Search for the cell housing the specified text and yield its [X, Y] center coordinate. 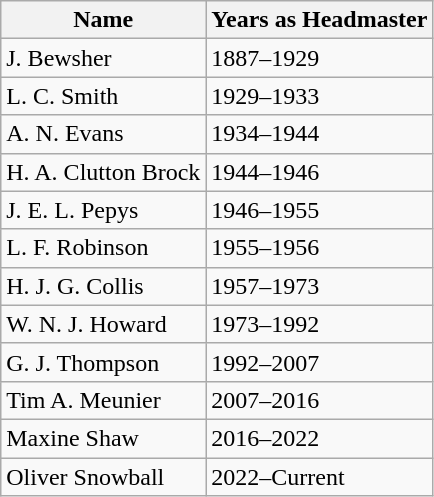
1944–1946 [320, 172]
1946–1955 [320, 210]
L. C. Smith [104, 96]
1955–1956 [320, 248]
G. J. Thompson [104, 362]
1973–1992 [320, 324]
L. F. Robinson [104, 248]
Tim A. Meunier [104, 400]
Years as Headmaster [320, 20]
1887–1929 [320, 58]
1957–1973 [320, 286]
2022–Current [320, 477]
J. Bewsher [104, 58]
2016–2022 [320, 438]
J. E. L. Pepys [104, 210]
Oliver Snowball [104, 477]
1929–1933 [320, 96]
H. A. Clutton Brock [104, 172]
1992–2007 [320, 362]
Maxine Shaw [104, 438]
1934–1944 [320, 134]
A. N. Evans [104, 134]
2007–2016 [320, 400]
W. N. J. Howard [104, 324]
H. J. G. Collis [104, 286]
Name [104, 20]
